Detect which cell encompasses the target text, then output its [x, y] center coordinate. 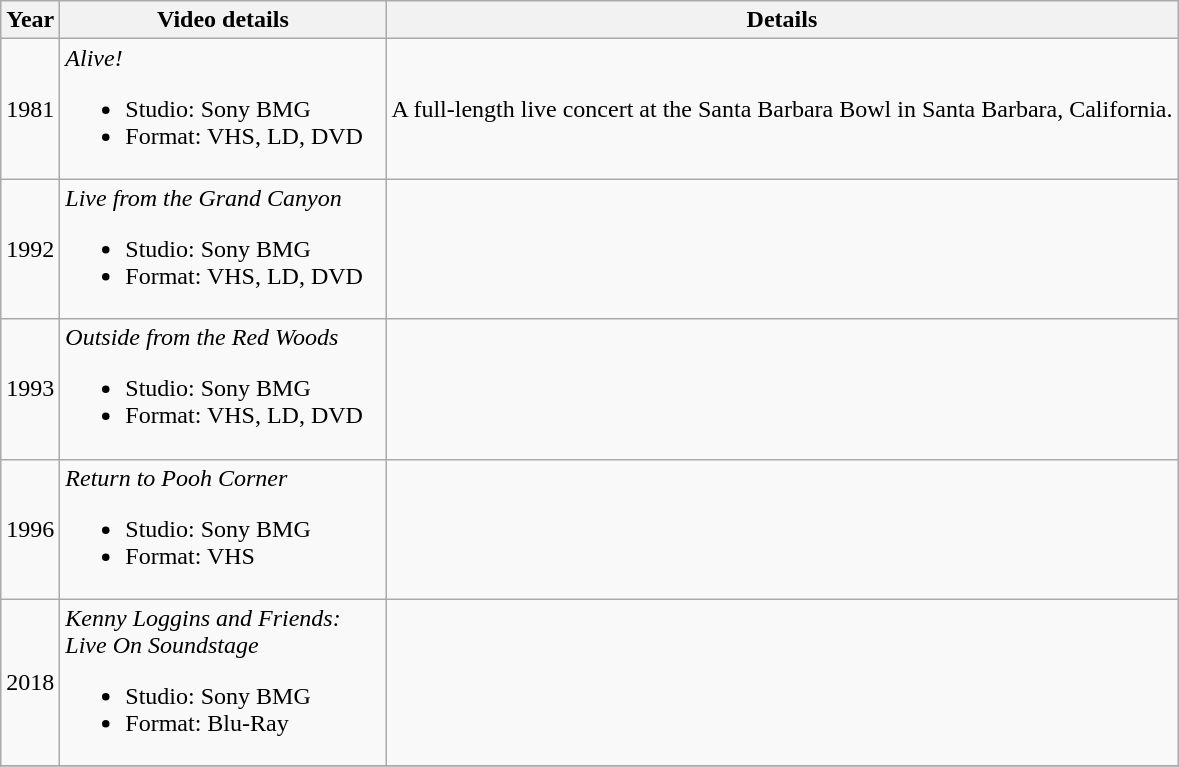
Year [30, 20]
Alive!Studio: Sony BMGFormat: VHS, LD, DVD [223, 109]
1996 [30, 529]
2018 [30, 682]
Outside from the Red WoodsStudio: Sony BMGFormat: VHS, LD, DVD [223, 389]
1981 [30, 109]
Details [782, 20]
Kenny Loggins and Friends: Live On SoundstageStudio: Sony BMGFormat: Blu-Ray [223, 682]
1993 [30, 389]
Video details [223, 20]
Return to Pooh CornerStudio: Sony BMGFormat: VHS [223, 529]
A full-length live concert at the Santa Barbara Bowl in Santa Barbara, California. [782, 109]
Live from the Grand CanyonStudio: Sony BMGFormat: VHS, LD, DVD [223, 249]
1992 [30, 249]
